Detect which cell encompasses the target text, then output its [x, y] center coordinate. 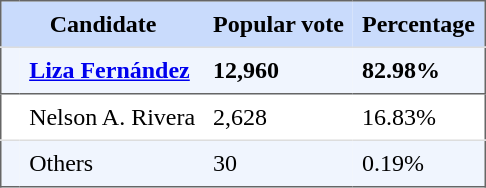
Percentage [419, 24]
2,628 [278, 117]
30 [278, 163]
Candidate [102, 24]
Popular vote [278, 24]
82.98% [419, 70]
16.83% [419, 117]
Others [112, 163]
Nelson A. Rivera [112, 117]
12,960 [278, 70]
Liza Fernández [112, 70]
0.19% [419, 163]
